Scan for the cell matching the given text and deliver its [X, Y] coordinate at center. 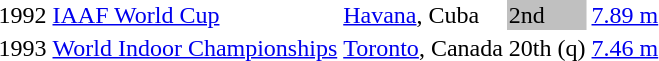
2nd [547, 15]
Havana, Cuba [424, 15]
IAAF World Cup [195, 15]
